For the text-containing cell, return its midpoint in (x, y) coordinate format. 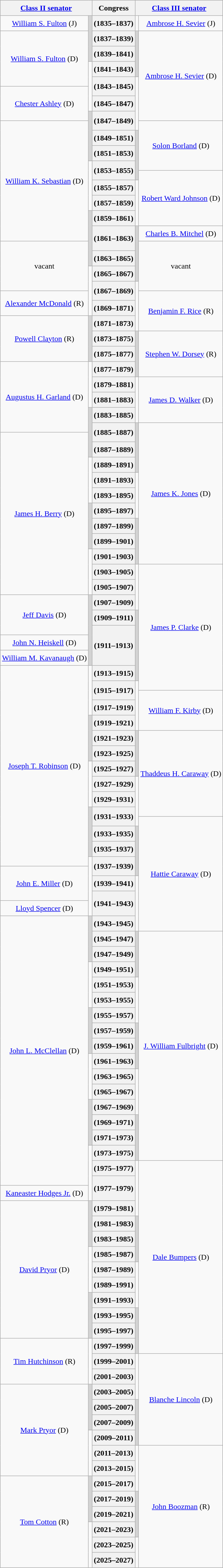
(1891–1893) (114, 480)
(1963–1965) (114, 1076)
(1985–1987) (114, 1254)
(2017–2019) (114, 1499)
J. William Fulbright (D) (181, 1046)
(1873–1875) (114, 339)
(1949–1951) (114, 969)
(1877–1879) (114, 369)
(2005–2007) (114, 1407)
John L. McClellan (D) (45, 1051)
Blanche Lincoln (D) (181, 1399)
John Boozman (R) (181, 1507)
(1867–1869) (114, 291)
(1931–1933) (114, 816)
(1951–1953) (114, 985)
(1995–1997) (114, 1331)
(1839–1841) (114, 54)
(1897–1899) (114, 526)
(2021–2023) (114, 1529)
(1909–1911) (114, 618)
Robert Ward Johnson (D) (181, 198)
Tim Hutchinson (R) (45, 1361)
Augustus H. Garland (D) (45, 397)
(1999–2001) (114, 1361)
(1853–1855) (114, 170)
(1945–1947) (114, 939)
(1989–1991) (114, 1285)
(1987–1989) (114, 1270)
(1865–1867) (114, 274)
(1883–1885) (114, 415)
(1939–1941) (114, 883)
(1953–1955) (114, 1000)
Charles B. Mitchel (D) (181, 234)
Joseph T. Robinson (D) (45, 766)
(1847–1849) (114, 121)
Jeff Davis (D) (45, 615)
Alexander McDonald (R) (45, 303)
(1941–1943) (114, 903)
James K. Jones (D) (181, 493)
(1947–1949) (114, 954)
William F. Kirby (D) (181, 710)
William S. Fulton (J) (45, 23)
James P. Clarke (D) (181, 627)
(2019–2021) (114, 1514)
(1845–1847) (114, 104)
John N. Heiskell (D) (45, 643)
(1979–1981) (114, 1208)
(1911–1913) (114, 645)
(1899–1901) (114, 541)
(2015–2017) (114, 1484)
(1997–1999) (114, 1346)
Chester Ashley (D) (45, 104)
(2001–2003) (114, 1377)
(2011–2013) (114, 1453)
Ambrose H. Sevier (D) (181, 76)
(1913–1915) (114, 673)
(1959–1961) (114, 1046)
(1967–1969) (114, 1107)
(1861–1863) (114, 238)
David Pryor (D) (45, 1270)
Hattie Caraway (D) (181, 874)
Class III senator (179, 8)
(2003–2005) (114, 1392)
Class II senator (46, 8)
(1879–1881) (114, 385)
(1843–1845) (114, 86)
(1875–1877) (114, 354)
William S. Fulton (D) (45, 59)
(1889–1891) (114, 465)
(1921–1923) (114, 738)
(1975–1977) (114, 1168)
(1937–1939) (114, 866)
(1915–1917) (114, 690)
(1901–1903) (114, 557)
(1991–1993) (114, 1300)
(2007–2009) (114, 1422)
(1837–1839) (114, 39)
(1849–1851) (114, 138)
(1869–1871) (114, 308)
(2025–2027) (114, 1560)
Stephen W. Dorsey (R) (181, 354)
(1977–1979) (114, 1188)
(2013–2015) (114, 1468)
(1859–1861) (114, 218)
(1835–1837) (114, 23)
(2009–2011) (114, 1438)
(1955–1957) (114, 1015)
(1961–1963) (114, 1061)
James D. Walker (D) (181, 400)
(2023–2025) (114, 1545)
(1863–1865) (114, 258)
(1905–1907) (114, 587)
(1895–1897) (114, 511)
(1935–1937) (114, 849)
(1971–1973) (114, 1138)
Benjamin F. Rice (R) (181, 311)
(1957–1959) (114, 1031)
(1933–1935) (114, 834)
(1851–1853) (114, 153)
(1927–1929) (114, 784)
(1923–1925) (114, 753)
Ambrose H. Sevier (J) (181, 23)
(1907–1909) (114, 602)
(1929–1931) (114, 799)
William K. Sebastian (D) (45, 181)
Thaddeus H. Caraway (D) (181, 773)
(1981–1983) (114, 1224)
Congress (114, 8)
Kaneaster Hodges Jr. (D) (45, 1193)
(1965–1967) (114, 1092)
(1855–1857) (114, 188)
(1983–1985) (114, 1239)
William M. Kavanaugh (D) (45, 658)
(1917–1919) (114, 708)
(1887–1889) (114, 450)
Dale Bumpers (D) (181, 1257)
James H. Berry (D) (45, 514)
John E. Miller (D) (45, 883)
(1919–1921) (114, 723)
(1903–1905) (114, 572)
Powell Clayton (R) (45, 339)
(1893–1895) (114, 495)
(1841–1843) (114, 69)
(1969–1971) (114, 1122)
(1871–1873) (114, 323)
(1881–1883) (114, 400)
(1973–1975) (114, 1153)
(1857–1859) (114, 203)
Solon Borland (D) (181, 146)
(1925–1927) (114, 769)
Lloyd Spencer (D) (45, 908)
Tom Cotton (R) (45, 1522)
(1993–1995) (114, 1315)
Mark Pryor (D) (45, 1430)
(1885–1887) (114, 432)
(1943–1945) (114, 924)
